Find where the given text appears and provide that cell's center as [X, Y] coordinate. 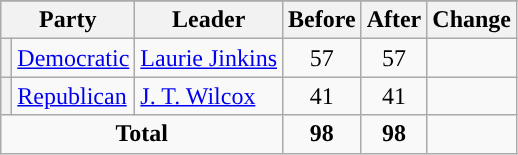
Total [142, 134]
Leader [209, 20]
J. T. Wilcox [209, 96]
After [394, 20]
Laurie Jinkins [209, 58]
Before [322, 20]
Change [472, 20]
Party [68, 20]
Democratic [74, 58]
Republican [74, 96]
